Output the [X, Y] coordinate of the center of the cell containing the given text.  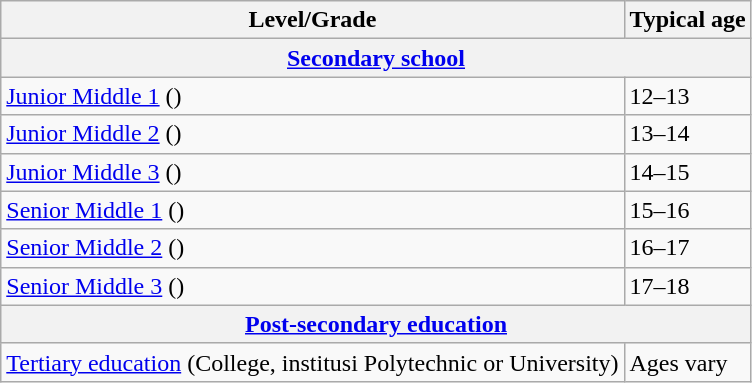
16–17 [688, 248]
13–14 [688, 134]
Senior Middle 2 () [312, 248]
Ages vary [688, 362]
Level/Grade [312, 20]
12–13 [688, 96]
15–16 [688, 210]
Post-secondary education [376, 324]
Typical age [688, 20]
Senior Middle 3 () [312, 286]
Senior Middle 1 () [312, 210]
Junior Middle 1 () [312, 96]
Junior Middle 3 () [312, 172]
Secondary school [376, 58]
Junior Middle 2 () [312, 134]
14–15 [688, 172]
17–18 [688, 286]
Tertiary education (College, institusi Polytechnic or University) [312, 362]
